Return the [x, y] coordinate for the center point of the cell that contains the specified text.  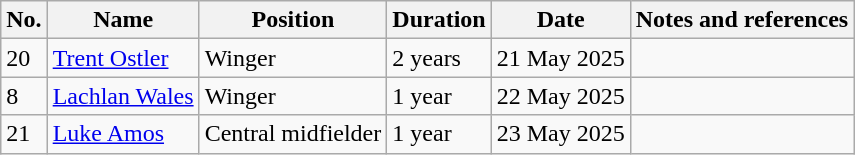
Trent Ostler [123, 58]
Duration [439, 20]
Lachlan Wales [123, 96]
22 May 2025 [560, 96]
Luke Amos [123, 134]
2 years [439, 58]
Position [293, 20]
Central midfielder [293, 134]
21 [24, 134]
23 May 2025 [560, 134]
20 [24, 58]
Name [123, 20]
8 [24, 96]
Date [560, 20]
21 May 2025 [560, 58]
No. [24, 20]
Notes and references [742, 20]
